Find where the given text appears and provide that cell's center as (X, Y) coordinate. 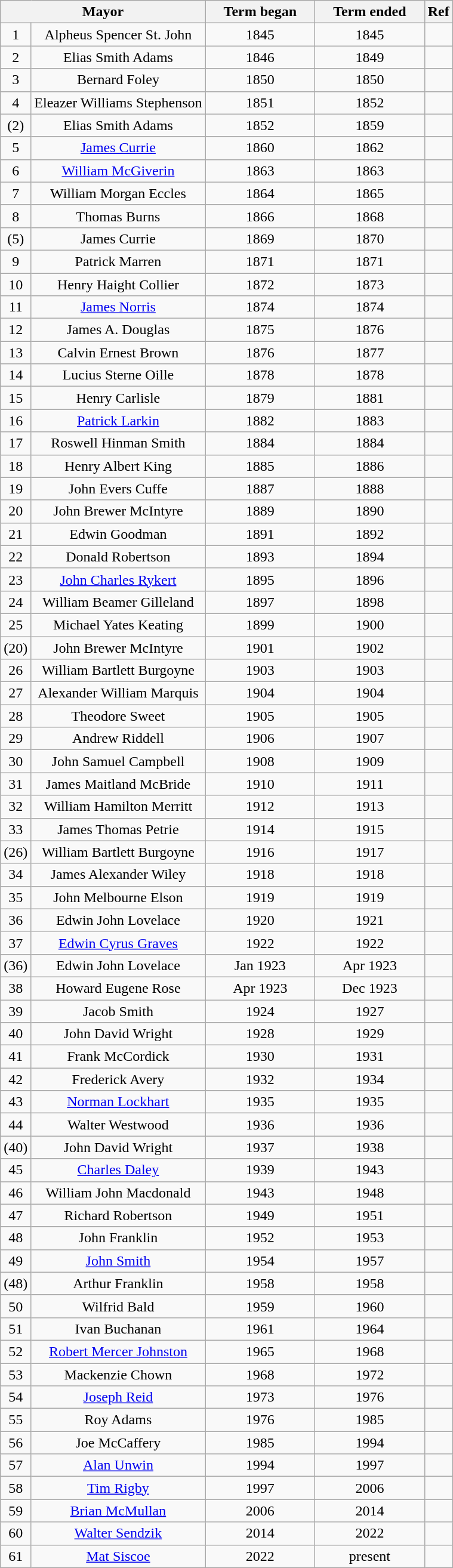
1879 (260, 398)
Mayor (103, 12)
1864 (260, 193)
1875 (260, 330)
53 (16, 1374)
49 (16, 1261)
1885 (260, 466)
1851 (260, 103)
James Alexander Wiley (118, 875)
11 (16, 307)
1877 (370, 353)
8 (16, 216)
1901 (260, 647)
1866 (260, 216)
1927 (370, 1011)
William Morgan Eccles (118, 193)
1898 (370, 602)
Joe McCaffery (118, 1443)
Frederick Avery (118, 1079)
1886 (370, 466)
1954 (260, 1261)
Patrick Larkin (118, 421)
16 (16, 421)
26 (16, 671)
William Beamer Gilleland (118, 602)
14 (16, 375)
1896 (370, 579)
1937 (260, 1147)
48 (16, 1238)
15 (16, 398)
1907 (370, 739)
1948 (370, 1193)
1862 (370, 148)
1934 (370, 1079)
James Thomas Petrie (118, 829)
1895 (260, 579)
31 (16, 784)
Bernard Foley (118, 80)
James A. Douglas (118, 330)
12 (16, 330)
1938 (370, 1147)
59 (16, 1511)
19 (16, 489)
Eleazer Williams Stephenson (118, 103)
1897 (260, 602)
43 (16, 1102)
1 (16, 35)
Wilfrid Bald (118, 1306)
1900 (370, 625)
Walter Westwood (118, 1125)
28 (16, 716)
1883 (370, 421)
Henry Haight Collier (118, 285)
40 (16, 1034)
57 (16, 1465)
7 (16, 193)
1868 (370, 216)
Norman Lockhart (118, 1102)
2 (16, 57)
1909 (370, 761)
William John Macdonald (118, 1193)
1914 (260, 829)
18 (16, 466)
Edwin Cyrus Graves (118, 943)
1972 (370, 1374)
Theodore Sweet (118, 716)
1939 (260, 1170)
46 (16, 1193)
1846 (260, 57)
27 (16, 693)
1892 (370, 534)
Brian McMullan (118, 1511)
James Norris (118, 307)
1881 (370, 398)
(26) (16, 852)
(5) (16, 239)
1893 (260, 557)
61 (16, 1556)
1961 (260, 1329)
32 (16, 807)
1964 (370, 1329)
Ivan Buchanan (118, 1329)
52 (16, 1351)
1929 (370, 1034)
Term ended (370, 12)
Mat Siscoe (118, 1556)
Alexander William Marquis (118, 693)
23 (16, 579)
1949 (260, 1215)
1910 (260, 784)
1887 (260, 489)
22 (16, 557)
Henry Carlisle (118, 398)
17 (16, 443)
1953 (370, 1238)
Thomas Burns (118, 216)
Roy Adams (118, 1420)
Henry Albert King (118, 466)
Jacob Smith (118, 1011)
47 (16, 1215)
(40) (16, 1147)
John Samuel Campbell (118, 761)
35 (16, 897)
58 (16, 1488)
37 (16, 943)
50 (16, 1306)
William McGiverin (118, 171)
1965 (260, 1351)
(36) (16, 965)
Charles Daley (118, 1170)
Lucius Sterne Oille (118, 375)
5 (16, 148)
1860 (260, 148)
13 (16, 353)
1931 (370, 1057)
Alan Unwin (118, 1465)
1930 (260, 1057)
Richard Robertson (118, 1215)
21 (16, 534)
1906 (260, 739)
38 (16, 988)
Arthur Franklin (118, 1283)
1908 (260, 761)
33 (16, 829)
Walter Sendzik (118, 1533)
1920 (260, 920)
51 (16, 1329)
55 (16, 1420)
1973 (260, 1397)
John Evers Cuffe (118, 489)
James Maitland McBride (118, 784)
Jan 1923 (260, 965)
9 (16, 261)
Edwin Goodman (118, 534)
45 (16, 1170)
1932 (260, 1079)
56 (16, 1443)
1951 (370, 1215)
Ref (438, 12)
1917 (370, 852)
1952 (260, 1238)
1899 (260, 625)
6 (16, 171)
1890 (370, 511)
29 (16, 739)
Joseph Reid (118, 1397)
1888 (370, 489)
(2) (16, 125)
1873 (370, 285)
1921 (370, 920)
1849 (370, 57)
(48) (16, 1283)
John Smith (118, 1261)
Dec 1923 (370, 988)
42 (16, 1079)
20 (16, 511)
44 (16, 1125)
1891 (260, 534)
41 (16, 1057)
1902 (370, 647)
1960 (370, 1306)
Michael Yates Keating (118, 625)
1870 (370, 239)
54 (16, 1397)
Frank McCordick (118, 1057)
Mackenzie Chown (118, 1374)
Tim Rigby (118, 1488)
Andrew Riddell (118, 739)
1889 (260, 511)
Term began (260, 12)
Howard Eugene Rose (118, 988)
Calvin Ernest Brown (118, 353)
24 (16, 602)
1872 (260, 285)
John Melbourne Elson (118, 897)
1913 (370, 807)
John Franklin (118, 1238)
Roswell Hinman Smith (118, 443)
1869 (260, 239)
1859 (370, 125)
1911 (370, 784)
34 (16, 875)
Robert Mercer Johnston (118, 1351)
Donald Robertson (118, 557)
Patrick Marren (118, 261)
3 (16, 80)
60 (16, 1533)
4 (16, 103)
1894 (370, 557)
30 (16, 761)
1928 (260, 1034)
Alpheus Spencer St. John (118, 35)
1916 (260, 852)
William Hamilton Merritt (118, 807)
1957 (370, 1261)
1924 (260, 1011)
(20) (16, 647)
1959 (260, 1306)
39 (16, 1011)
10 (16, 285)
present (370, 1556)
1915 (370, 829)
1882 (260, 421)
1865 (370, 193)
36 (16, 920)
John Charles Rykert (118, 579)
25 (16, 625)
1912 (260, 807)
